Search for the cell housing the specified text and yield its [x, y] center coordinate. 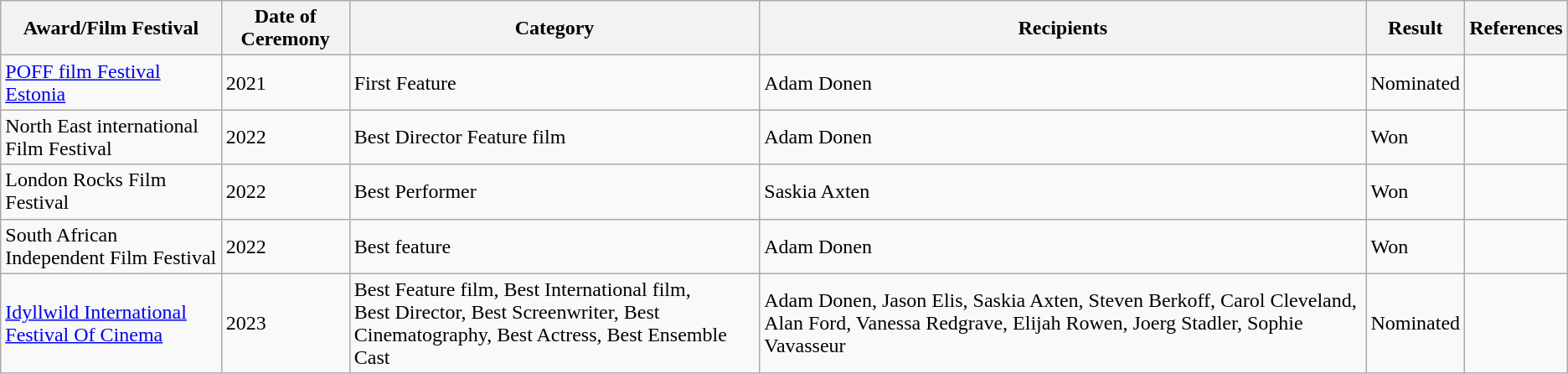
POFF film Festival Estonia [111, 82]
Saskia Axten [1063, 191]
Category [554, 29]
2023 [285, 324]
Best Feature film, Best International film,Best Director, Best Screenwriter, Best Cinematography, Best Actress, Best Ensemble Cast [554, 324]
Best feature [554, 247]
Best Performer [554, 191]
References [1516, 29]
Recipients [1063, 29]
South African Independent Film Festival [111, 247]
2021 [285, 82]
London Rocks Film Festival [111, 191]
Award/Film Festival [111, 29]
Date of Ceremony [285, 29]
First Feature [554, 82]
North East international Film Festival [111, 138]
Result [1416, 29]
Best Director Feature film [554, 138]
Idyllwild International Festival Of Cinema [111, 324]
Adam Donen, Jason Elis, Saskia Axten, Steven Berkoff, Carol Cleveland, Alan Ford, Vanessa Redgrave, Elijah Rowen, Joerg Stadler, Sophie Vavasseur [1063, 324]
